Locate the cell with the specified text and output its (x, y) center coordinate. 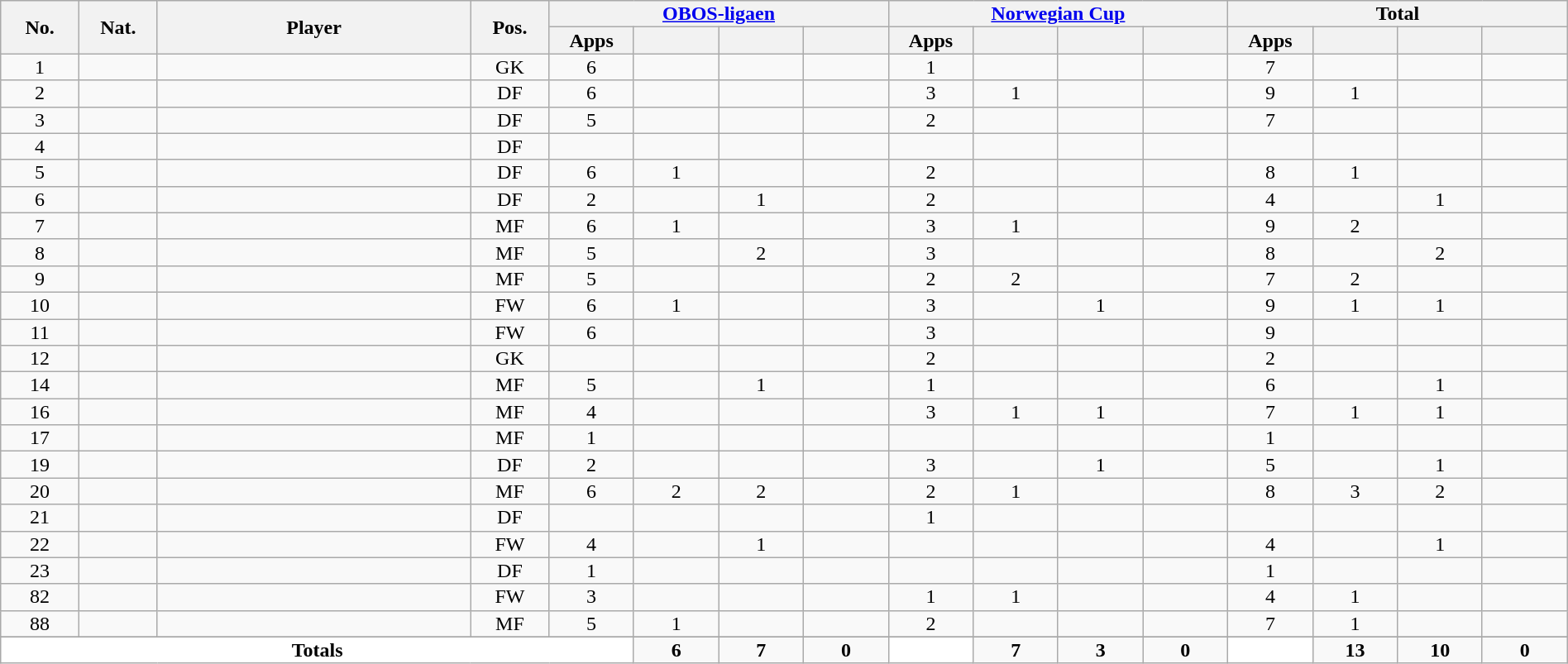
No. (40, 27)
Totals (318, 650)
11 (40, 332)
Total (1398, 14)
12 (40, 359)
14 (40, 385)
19 (40, 465)
Norwegian Cup (1058, 14)
OBOS-ligaen (719, 14)
Nat. (117, 27)
17 (40, 438)
23 (40, 571)
82 (40, 597)
Player (314, 27)
16 (40, 412)
22 (40, 544)
88 (40, 623)
21 (40, 518)
20 (40, 491)
Pos. (509, 27)
13 (1355, 650)
